Locate the cell with the specified text and output its [x, y] center coordinate. 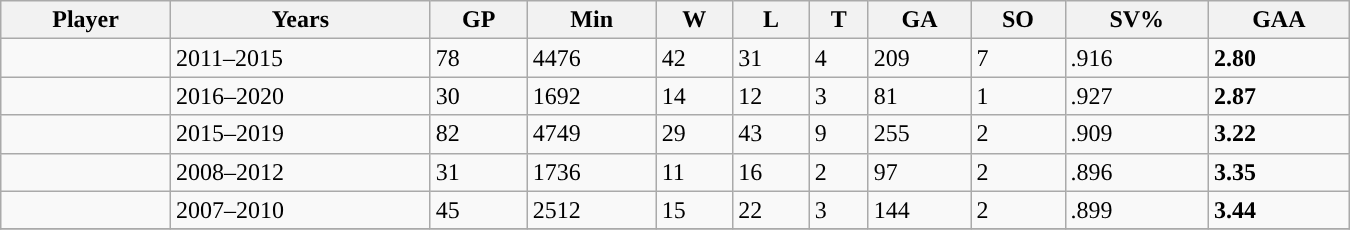
GA [920, 20]
11 [694, 172]
255 [920, 134]
L [772, 20]
2.87 [1280, 96]
.927 [1137, 96]
30 [478, 96]
2512 [592, 210]
SV% [1137, 20]
45 [478, 210]
1692 [592, 96]
.899 [1137, 210]
2011–2015 [300, 58]
1736 [592, 172]
97 [920, 172]
4749 [592, 134]
GAA [1280, 20]
144 [920, 210]
9 [838, 134]
3.44 [1280, 210]
209 [920, 58]
2007–2010 [300, 210]
81 [920, 96]
16 [772, 172]
22 [772, 210]
78 [478, 58]
.916 [1137, 58]
.909 [1137, 134]
Min [592, 20]
2.80 [1280, 58]
7 [1018, 58]
12 [772, 96]
W [694, 20]
SO [1018, 20]
3.22 [1280, 134]
42 [694, 58]
GP [478, 20]
2015–2019 [300, 134]
2008–2012 [300, 172]
Player [86, 20]
3.35 [1280, 172]
43 [772, 134]
T [838, 20]
4 [838, 58]
82 [478, 134]
29 [694, 134]
.896 [1137, 172]
15 [694, 210]
2016–2020 [300, 96]
14 [694, 96]
1 [1018, 96]
4476 [592, 58]
Years [300, 20]
